Identify which cell holds the provided text, then report its [X, Y] central coordinate. 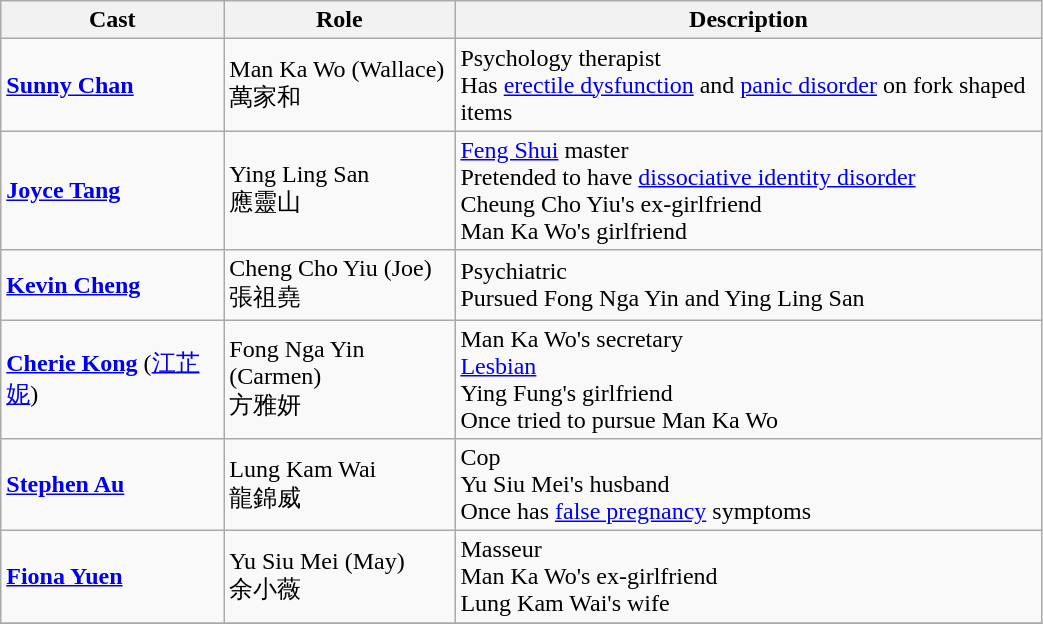
Sunny Chan [112, 85]
Fong Nga Yin (Carmen)方雅妍 [340, 380]
Feng Shui masterPretended to have dissociative identity disorderCheung Cho Yiu's ex-girlfriendMan Ka Wo's girlfriend [748, 190]
Joyce Tang [112, 190]
Ying Ling San應靈山 [340, 190]
Cast [112, 20]
Kevin Cheng [112, 285]
CopYu Siu Mei's husbandOnce has false pregnancy symptoms [748, 485]
Man Ka Wo (Wallace)萬家和 [340, 85]
PsychiatricPursued Fong Nga Yin and Ying Ling San [748, 285]
Lung Kam Wai龍錦威 [340, 485]
Role [340, 20]
Yu Siu Mei (May)余小薇 [340, 577]
Cherie Kong (江芷妮) [112, 380]
Fiona Yuen [112, 577]
MasseurMan Ka Wo's ex-girlfriendLung Kam Wai's wife [748, 577]
Man Ka Wo's secretaryLesbianYing Fung's girlfriendOnce tried to pursue Man Ka Wo [748, 380]
Psychology therapistHas erectile dysfunction and panic disorder on fork shaped items [748, 85]
Cheng Cho Yiu (Joe)張祖堯 [340, 285]
Description [748, 20]
Stephen Au [112, 485]
